Output the (X, Y) coordinate of the center of the cell containing the given text.  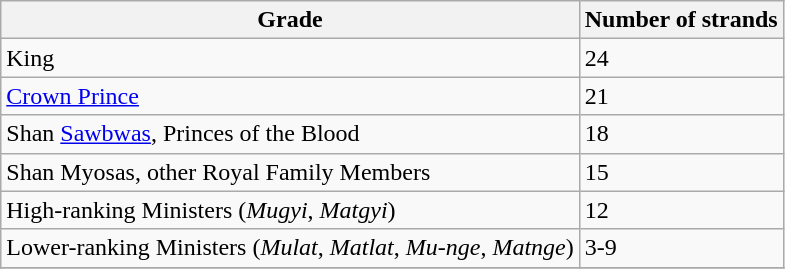
Grade (290, 20)
18 (681, 134)
Shan Myosas, other Royal Family Members (290, 172)
21 (681, 96)
Shan Sawbwas, Princes of the Blood (290, 134)
High-ranking Ministers (Mugyi, Matgyi) (290, 210)
Lower-ranking Ministers (Mulat, Matlat, Mu-nge, Matnge) (290, 248)
3-9 (681, 248)
Crown Prince (290, 96)
12 (681, 210)
King (290, 58)
Number of strands (681, 20)
24 (681, 58)
15 (681, 172)
